Pinpoint the cell where the given text exists, returning its [X, Y] midpoint coordinate. 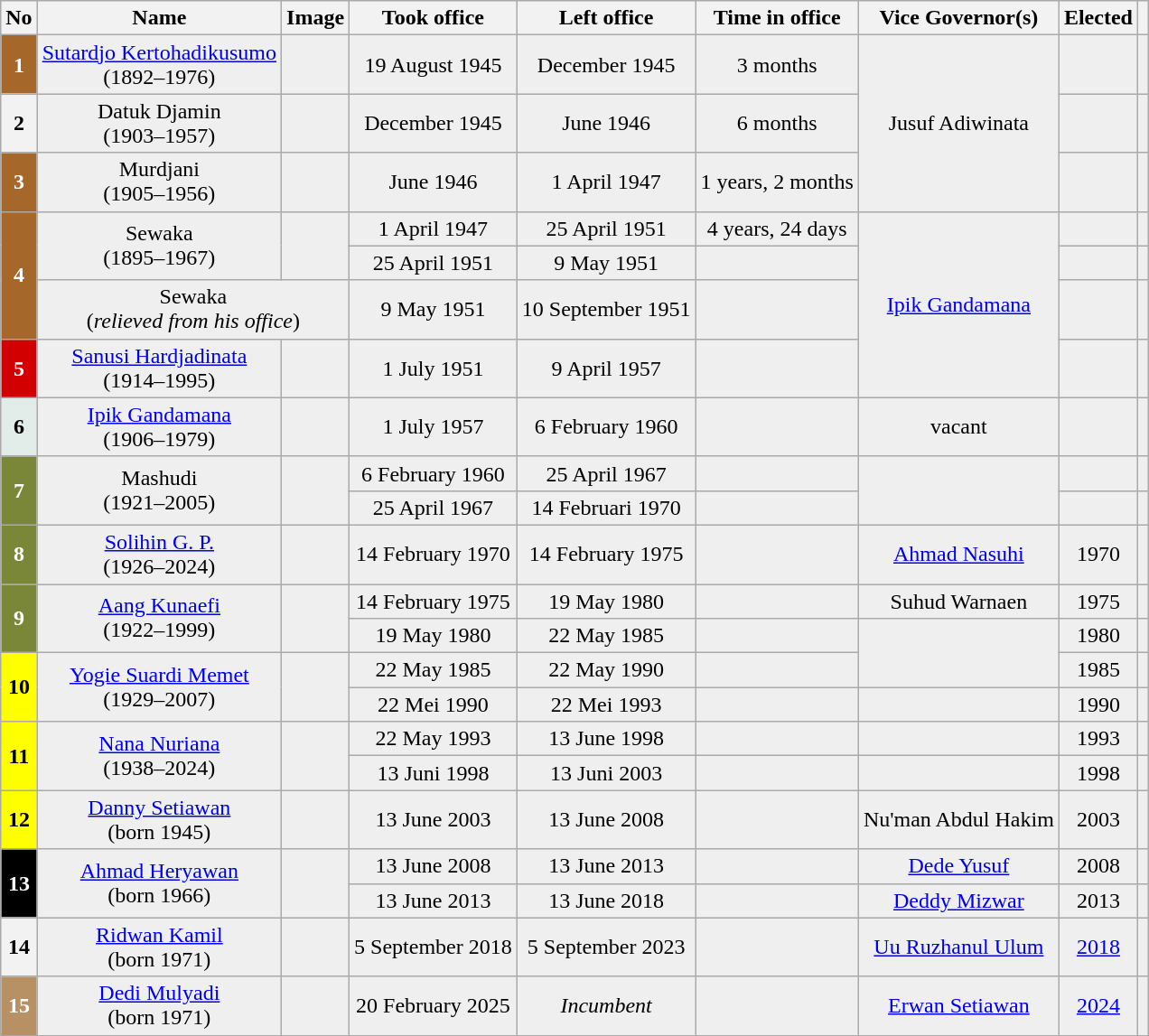
10 September 1951 [606, 309]
Left office [606, 18]
9 [19, 618]
14 February 1970 [434, 555]
Elected [1098, 18]
2003 [1098, 820]
1 July 1951 [434, 369]
11 [19, 756]
6 [19, 426]
10 [19, 687]
Murdjani(1905–1956) [159, 182]
5 September 2018 [434, 947]
19 August 1945 [434, 65]
1998 [1098, 773]
22 Mei 1993 [606, 705]
Nana Nuriana(1938–2024) [159, 756]
Name [159, 18]
Sewaka(1895–1967) [159, 246]
Sewaka(relieved from his office) [193, 309]
4 years, 24 days [777, 229]
3 [19, 182]
vacant [958, 426]
Datuk Djamin(1903–1957) [159, 123]
Time in office [777, 18]
20 February 2025 [434, 1006]
2024 [1098, 1006]
4 [19, 275]
6 months [777, 123]
2013 [1098, 901]
Aang Kunaefi(1922–1999) [159, 618]
Incumbent [606, 1006]
5 [19, 369]
22 May 1993 [434, 739]
13 June 1998 [606, 739]
22 Mei 1990 [434, 705]
14 [19, 947]
Jusuf Adiwinata [958, 123]
9 April 1957 [606, 369]
Image [316, 18]
Mashudi(1921–2005) [159, 490]
Ipik Gandamana(1906–1979) [159, 426]
13 [19, 883]
Sutardjo Kertohadikusumo(1892–1976) [159, 65]
1 [19, 65]
1 years, 2 months [777, 182]
Sanusi Hardjadinata(1914–1995) [159, 369]
Ridwan Kamil(born 1971) [159, 947]
1990 [1098, 705]
Suhud Warnaen [958, 601]
No [19, 18]
Dede Yusuf [958, 866]
1993 [1098, 739]
13 Juni 1998 [434, 773]
Erwan Setiawan [958, 1006]
3 months [777, 65]
Solihin G. P.(1926–2024) [159, 555]
2008 [1098, 866]
2018 [1098, 947]
12 [19, 820]
1985 [1098, 670]
15 [19, 1006]
Uu Ruzhanul Ulum [958, 947]
1 July 1957 [434, 426]
1970 [1098, 555]
Yogie Suardi Memet(1929–2007) [159, 687]
Vice Governor(s) [958, 18]
Ahmad Heryawan(born 1966) [159, 883]
5 September 2023 [606, 947]
2 [19, 123]
Ahmad Nasuhi [958, 555]
22 May 1990 [606, 670]
8 [19, 555]
13 Juni 2003 [606, 773]
Danny Setiawan(born 1945) [159, 820]
7 [19, 490]
Ipik Gandamana [958, 304]
Deddy Mizwar [958, 901]
13 June 2003 [434, 820]
Dedi Mulyadi(born 1971) [159, 1006]
1980 [1098, 636]
13 June 2018 [606, 901]
1975 [1098, 601]
Took office [434, 18]
14 Februari 1970 [606, 508]
Nu'man Abdul Hakim [958, 820]
